Return the (X, Y) coordinate for the center point of the cell that contains the specified text.  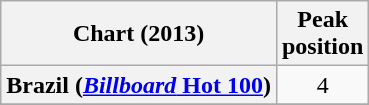
4 (322, 85)
Peak position (322, 34)
Brazil (Billboard Hot 100) (139, 85)
Chart (2013) (139, 34)
